Pinpoint the cell where the given text exists, returning its [X, Y] midpoint coordinate. 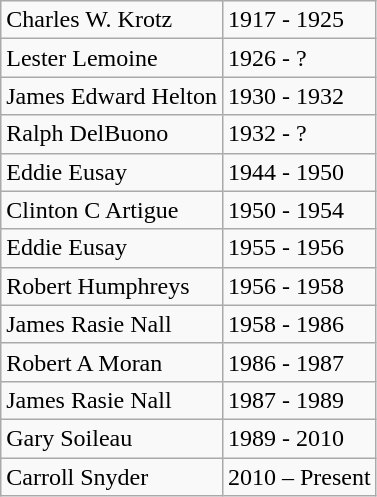
James Edward Helton [112, 96]
1950 - 1954 [299, 210]
1958 - 1986 [299, 324]
1917 - 1925 [299, 20]
Gary Soileau [112, 438]
Robert Humphreys [112, 286]
1926 - ? [299, 58]
Lester Lemoine [112, 58]
1955 - 1956 [299, 248]
1932 - ? [299, 134]
Robert A Moran [112, 362]
Carroll Snyder [112, 477]
Charles W. Krotz [112, 20]
1956 - 1958 [299, 286]
1930 - 1932 [299, 96]
1989 - 2010 [299, 438]
1944 - 1950 [299, 172]
Ralph DelBuono [112, 134]
2010 – Present [299, 477]
1987 - 1989 [299, 400]
Clinton C Artigue [112, 210]
1986 - 1987 [299, 362]
